Provide the [x, y] coordinate of the cell's center where the given text is located.  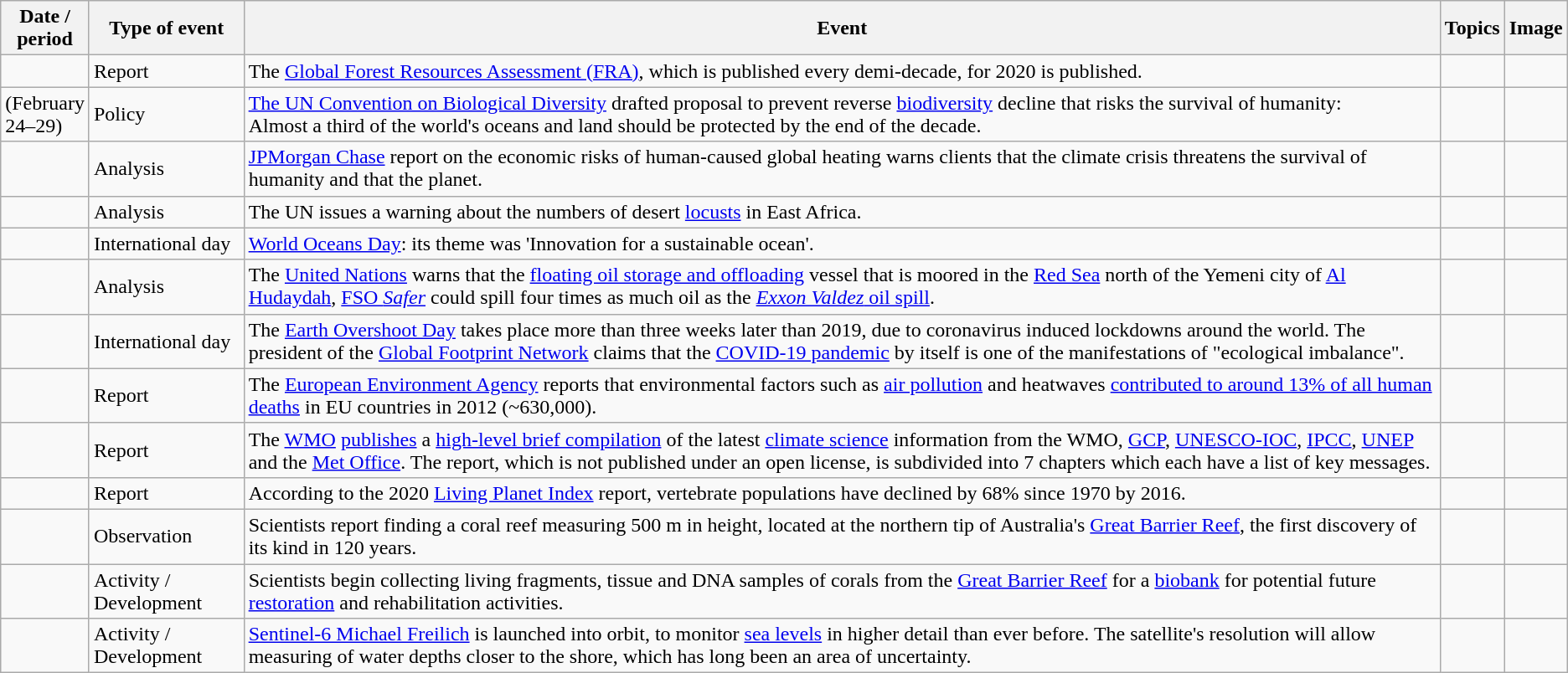
Observation [166, 536]
The Global Forest Resources Assessment (FRA), which is published every demi-decade, for 2020 is published. [842, 71]
The UN issues a warning about the numbers of desert locusts in East Africa. [842, 212]
Topics [1473, 28]
Policy [166, 114]
Image [1536, 28]
According to the 2020 Living Planet Index report, vertebrate populations have declined by 68% since 1970 by 2016. [842, 493]
World Oceans Day: its theme was 'Innovation for a sustainable ocean'. [842, 244]
Type of event [166, 28]
Date / period [45, 28]
(February 24–29) [45, 114]
Event [842, 28]
